Capture the cell that displays the provided text and extract its [X, Y] central coordinate. 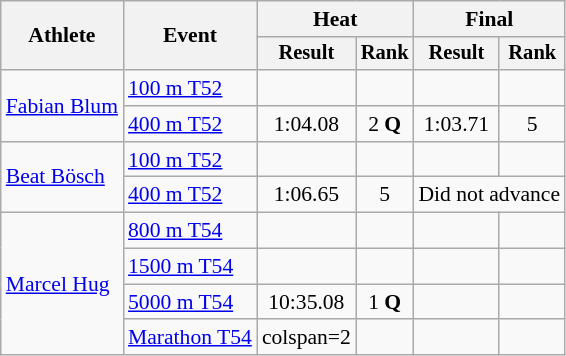
Final [489, 19]
colspan=2 [306, 338]
1:04.08 [306, 124]
1:03.71 [456, 124]
10:35.08 [306, 302]
Heat [336, 19]
Marcel Hug [62, 284]
Event [190, 36]
1500 m T54 [190, 267]
2 Q [385, 124]
Marathon T54 [190, 338]
Beat Bösch [62, 178]
1 Q [385, 302]
Did not advance [489, 195]
Fabian Blum [62, 106]
5000 m T54 [190, 302]
1:06.65 [306, 195]
800 m T54 [190, 231]
Athlete [62, 36]
